From the cell containing the given text, extract its center point as (x, y) coordinate. 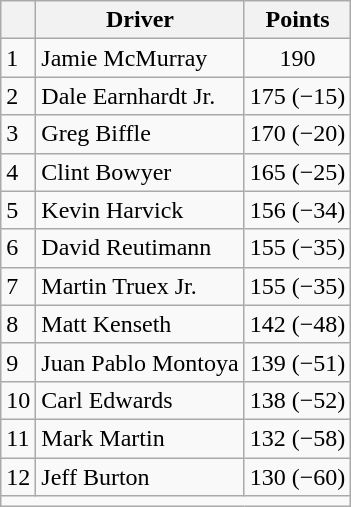
Juan Pablo Montoya (140, 362)
130 (−60) (298, 477)
Greg Biffle (140, 134)
8 (18, 324)
Points (298, 20)
12 (18, 477)
Mark Martin (140, 438)
Dale Earnhardt Jr. (140, 96)
156 (−34) (298, 210)
1 (18, 58)
132 (−58) (298, 438)
3 (18, 134)
142 (−48) (298, 324)
Martin Truex Jr. (140, 286)
7 (18, 286)
11 (18, 438)
4 (18, 172)
Jeff Burton (140, 477)
165 (−25) (298, 172)
Kevin Harvick (140, 210)
Matt Kenseth (140, 324)
9 (18, 362)
Jamie McMurray (140, 58)
170 (−20) (298, 134)
10 (18, 400)
Carl Edwards (140, 400)
190 (298, 58)
Driver (140, 20)
Clint Bowyer (140, 172)
5 (18, 210)
6 (18, 248)
139 (−51) (298, 362)
2 (18, 96)
138 (−52) (298, 400)
David Reutimann (140, 248)
175 (−15) (298, 96)
